Pinpoint the cell where the given text exists, returning its (x, y) midpoint coordinate. 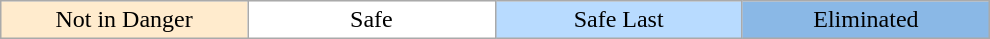
Not in Danger (124, 20)
Safe Last (618, 20)
Eliminated (866, 20)
Safe (372, 20)
